Find where the given text appears and provide that cell's center as (X, Y) coordinate. 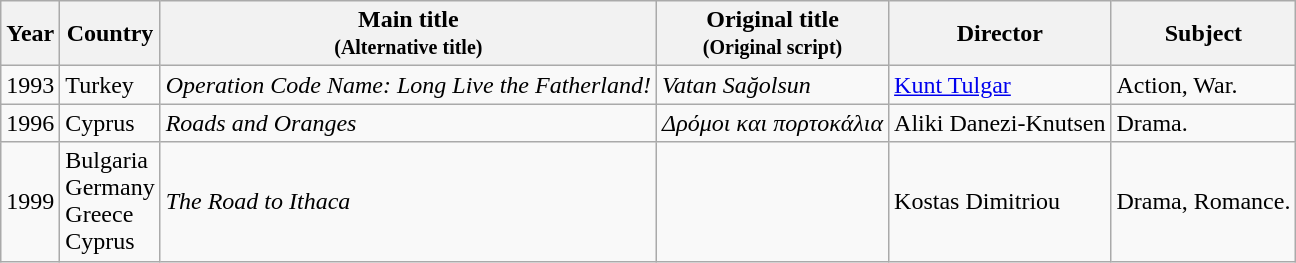
BulgariaGermanyGreeceCyprus (110, 202)
Vatan Sağolsun (773, 85)
Turkey (110, 85)
Roads and Oranges (408, 123)
Subject (1204, 34)
The Road to Ithaca (408, 202)
Kunt Tulgar (1000, 85)
Aliki Danezi-Knutsen (1000, 123)
1993 (30, 85)
1996 (30, 123)
Drama. (1204, 123)
Main title(Alternative title) (408, 34)
Country (110, 34)
Operation Code Name: Long Live the Fatherland! (408, 85)
Cyprus (110, 123)
Kostas Dimitriou (1000, 202)
Year (30, 34)
1999 (30, 202)
Δρόμοι και πορτοκάλια (773, 123)
Action, War. (1204, 85)
Director (1000, 34)
Original title(Original script) (773, 34)
Drama, Romance. (1204, 202)
